Detect which cell encompasses the target text, then output its [X, Y] center coordinate. 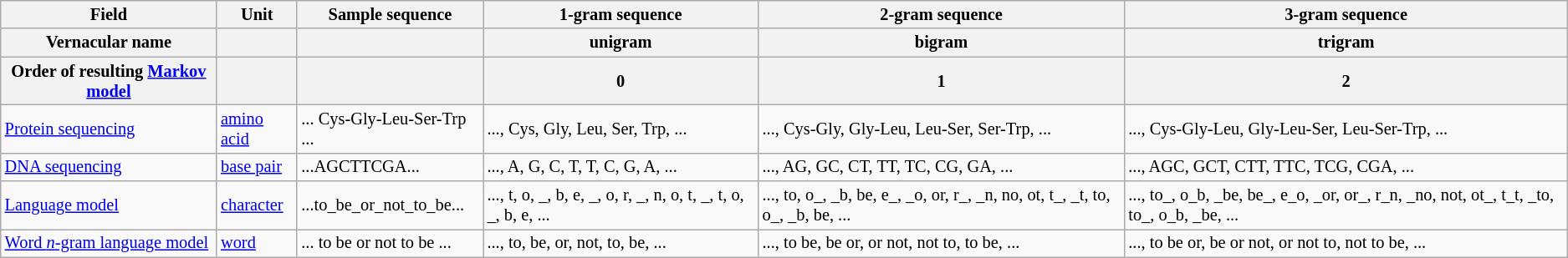
unigram [621, 43]
bigram [942, 43]
..., Cys, Gly, Leu, Ser, Trp, ... [621, 129]
..., to, be, or, not, to, be, ... [621, 243]
..., to_, o_b, _be, be_, e_o, _or, or_, r_n, _no, not, ot_, t_t, _to, to_, o_b, _be, ... [1346, 205]
amino acid [257, 129]
Language model [109, 205]
2-gram sequence [942, 14]
..., AG, GC, CT, TT, TC, CG, GA, ... [942, 167]
Unit [257, 14]
2 [1346, 81]
...AGCTTCGA... [390, 167]
trigram [1346, 43]
DNA sequencing [109, 167]
..., t, o, _, b, e, _, o, r, _, n, o, t, _, t, o, _, b, e, ... [621, 205]
Order of resulting Markov model [109, 81]
..., Cys-Gly-Leu, Gly-Leu-Ser, Leu-Ser-Trp, ... [1346, 129]
Word n-gram language model [109, 243]
base pair [257, 167]
0 [621, 81]
..., AGC, GCT, CTT, TTC, TCG, CGA, ... [1346, 167]
...to_be_or_not_to_be... [390, 205]
Field [109, 14]
... Cys-Gly-Leu-Ser-Trp ... [390, 129]
..., to be, be or, or not, not to, to be, ... [942, 243]
..., Cys-Gly, Gly-Leu, Leu-Ser, Ser-Trp, ... [942, 129]
character [257, 205]
word [257, 243]
..., to, o_, _b, be, e_, _o, or, r_, _n, no, ot, t_, _t, to, o_, _b, be, ... [942, 205]
1-gram sequence [621, 14]
... to be or not to be ... [390, 243]
3-gram sequence [1346, 14]
Sample sequence [390, 14]
1 [942, 81]
..., A, G, C, T, T, C, G, A, ... [621, 167]
Vernacular name [109, 43]
..., to be or, be or not, or not to, not to be, ... [1346, 243]
Protein sequencing [109, 129]
